Extract the (x, y) coordinate from the center of the cell holding the provided text.  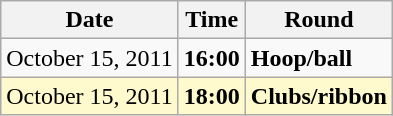
18:00 (212, 96)
16:00 (212, 58)
Date (90, 20)
Time (212, 20)
Clubs/ribbon (318, 96)
Round (318, 20)
Hoop/ball (318, 58)
